Determine the (x, y) coordinate at the center of the cell enclosing the given text.  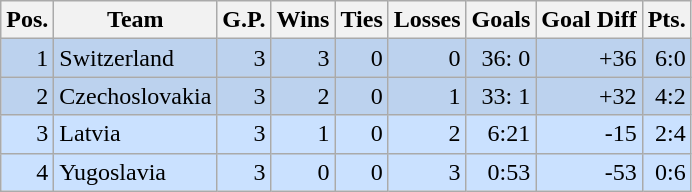
Yugoslavia (136, 172)
0:53 (501, 172)
6:21 (501, 134)
Pos. (28, 20)
Pts. (666, 20)
36: 0 (501, 58)
4:2 (666, 96)
6:0 (666, 58)
Latvia (136, 134)
Goals (501, 20)
+36 (589, 58)
Team (136, 20)
Switzerland (136, 58)
4 (28, 172)
+32 (589, 96)
2:4 (666, 134)
Czechoslovakia (136, 96)
-15 (589, 134)
G.P. (244, 20)
33: 1 (501, 96)
Goal Diff (589, 20)
Losses (427, 20)
-53 (589, 172)
Ties (362, 20)
0:6 (666, 172)
Wins (303, 20)
